Extract the (X, Y) coordinate from the center of the cell holding the provided text.  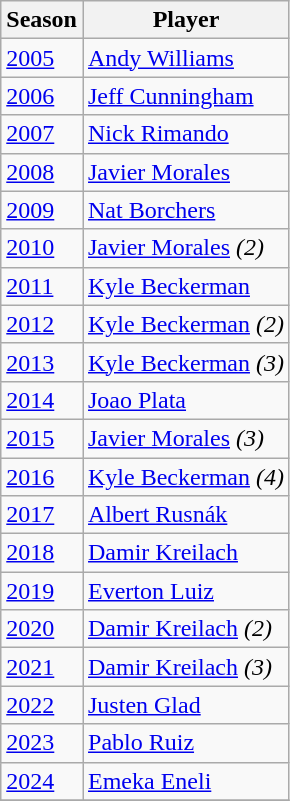
2018 (42, 553)
Nat Borchers (186, 210)
Javier Morales (2) (186, 248)
Joao Plata (186, 400)
Season (42, 20)
2013 (42, 362)
2007 (42, 134)
Justen Glad (186, 705)
2020 (42, 629)
2023 (42, 743)
Kyle Beckerman (4) (186, 477)
Nick Rimando (186, 134)
Javier Morales (3) (186, 438)
Kyle Beckerman (186, 286)
2014 (42, 400)
Damir Kreilach (3) (186, 667)
Kyle Beckerman (3) (186, 362)
Javier Morales (186, 172)
2019 (42, 591)
2016 (42, 477)
2015 (42, 438)
Damir Kreilach (2) (186, 629)
2012 (42, 324)
Albert Rusnák (186, 515)
Emeka Eneli (186, 781)
2010 (42, 248)
2009 (42, 210)
2008 (42, 172)
Everton Luiz (186, 591)
Jeff Cunningham (186, 96)
2005 (42, 58)
Pablo Ruiz (186, 743)
Damir Kreilach (186, 553)
Player (186, 20)
2011 (42, 286)
Kyle Beckerman (2) (186, 324)
Andy Williams (186, 58)
2017 (42, 515)
2021 (42, 667)
2006 (42, 96)
2024 (42, 781)
2022 (42, 705)
